Find where the given text appears and provide that cell's center as [X, Y] coordinate. 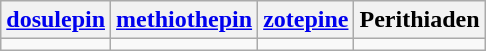
dosulepin [56, 20]
Perithiaden [420, 20]
methiothepin [184, 20]
zotepine [306, 20]
